Extract the [X, Y] coordinate from the center of the cell holding the provided text.  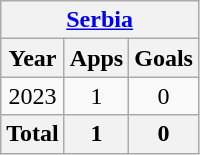
Serbia [100, 20]
Year [33, 58]
Goals [164, 58]
Apps [96, 58]
2023 [33, 96]
Total [33, 134]
